Search for the cell housing the specified text and yield its [X, Y] center coordinate. 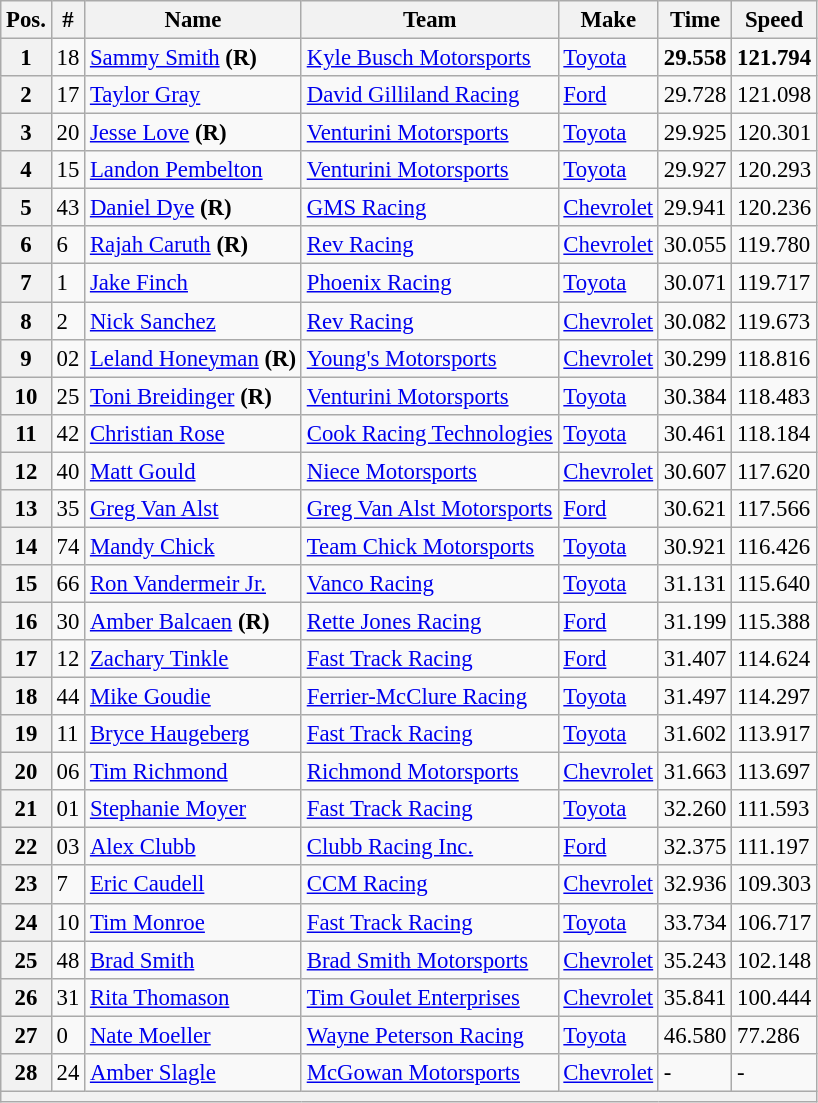
Eric Caudell [194, 885]
120.236 [774, 208]
Leland Honeyman (R) [194, 358]
Brad Smith [194, 960]
Greg Van Alst Motorsports [430, 509]
117.566 [774, 509]
Rita Thomason [194, 997]
30.055 [694, 245]
114.297 [774, 697]
32.260 [694, 809]
46.580 [694, 1035]
Tim Monroe [194, 922]
33.734 [694, 922]
Wayne Peterson Racing [430, 1035]
Amber Balcaen (R) [194, 621]
43 [68, 208]
Landon Pembelton [194, 170]
111.197 [774, 847]
Taylor Gray [194, 95]
77.286 [774, 1035]
29.728 [694, 95]
Pos. [26, 20]
Alex Clubb [194, 847]
# [68, 20]
Tim Goulet Enterprises [430, 997]
Nate Moeller [194, 1035]
Nick Sanchez [194, 321]
31.497 [694, 697]
27 [26, 1035]
Phoenix Racing [430, 283]
13 [26, 509]
35.841 [694, 997]
Ron Vandermeir Jr. [194, 584]
Name [194, 20]
119.717 [774, 283]
31 [68, 997]
31.131 [694, 584]
30.621 [694, 509]
3 [26, 133]
30 [68, 621]
32.375 [694, 847]
121.098 [774, 95]
120.301 [774, 133]
5 [26, 208]
Mike Goudie [194, 697]
Matt Gould [194, 471]
115.388 [774, 621]
22 [26, 847]
16 [26, 621]
McGowan Motorsports [430, 1073]
109.303 [774, 885]
Speed [774, 20]
30.461 [694, 433]
David Gilliland Racing [430, 95]
Clubb Racing Inc. [430, 847]
35 [68, 509]
114.624 [774, 659]
100.444 [774, 997]
Bryce Haugeberg [194, 734]
30.071 [694, 283]
29.558 [694, 58]
30.082 [694, 321]
01 [68, 809]
31.663 [694, 772]
28 [26, 1073]
118.483 [774, 396]
31.602 [694, 734]
Jake Finch [194, 283]
GMS Racing [430, 208]
117.620 [774, 471]
30.607 [694, 471]
Team [430, 20]
23 [26, 885]
48 [68, 960]
Greg Van Alst [194, 509]
4 [26, 170]
Toni Breidinger (R) [194, 396]
Richmond Motorsports [430, 772]
Young's Motorsports [430, 358]
32.936 [694, 885]
02 [68, 358]
Ferrier-McClure Racing [430, 697]
115.640 [774, 584]
21 [26, 809]
Sammy Smith (R) [194, 58]
Christian Rose [194, 433]
8 [26, 321]
Team Chick Motorsports [430, 546]
29.925 [694, 133]
Tim Richmond [194, 772]
CCM Racing [430, 885]
0 [68, 1035]
Daniel Dye (R) [194, 208]
29.927 [694, 170]
Time [694, 20]
106.717 [774, 922]
118.816 [774, 358]
119.673 [774, 321]
66 [68, 584]
116.426 [774, 546]
Rette Jones Racing [430, 621]
102.148 [774, 960]
119.780 [774, 245]
121.794 [774, 58]
29.941 [694, 208]
06 [68, 772]
30.921 [694, 546]
31.407 [694, 659]
31.199 [694, 621]
113.917 [774, 734]
30.299 [694, 358]
03 [68, 847]
9 [26, 358]
14 [26, 546]
40 [68, 471]
Vanco Racing [430, 584]
42 [68, 433]
Make [608, 20]
Amber Slagle [194, 1073]
Cook Racing Technologies [430, 433]
26 [26, 997]
Kyle Busch Motorsports [430, 58]
118.184 [774, 433]
120.293 [774, 170]
Rajah Caruth (R) [194, 245]
74 [68, 546]
30.384 [694, 396]
Stephanie Moyer [194, 809]
Mandy Chick [194, 546]
Jesse Love (R) [194, 133]
Niece Motorsports [430, 471]
44 [68, 697]
35.243 [694, 960]
113.697 [774, 772]
Brad Smith Motorsports [430, 960]
111.593 [774, 809]
Zachary Tinkle [194, 659]
19 [26, 734]
